Return the [x, y] coordinate for the center point of the cell that contains the specified text.  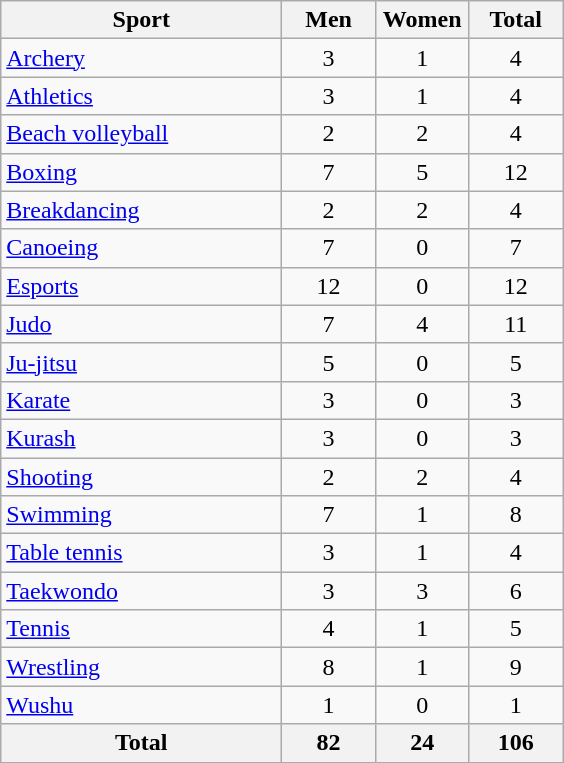
Table tennis [142, 553]
Boxing [142, 172]
Sport [142, 20]
Archery [142, 58]
9 [516, 667]
Wrestling [142, 667]
Breakdancing [142, 210]
Tennis [142, 629]
Karate [142, 400]
Athletics [142, 96]
24 [422, 743]
6 [516, 591]
Kurash [142, 438]
106 [516, 743]
Judo [142, 324]
Taekwondo [142, 591]
Swimming [142, 515]
Canoeing [142, 248]
Beach volleyball [142, 134]
Wushu [142, 705]
11 [516, 324]
82 [329, 743]
Men [329, 20]
Women [422, 20]
Esports [142, 286]
Shooting [142, 477]
Ju-jitsu [142, 362]
